Capture the cell that displays the provided text and extract its (x, y) central coordinate. 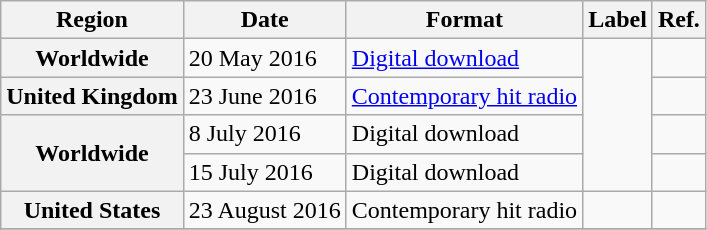
Ref. (678, 20)
United Kingdom (92, 96)
Label (618, 20)
United States (92, 210)
23 August 2016 (264, 210)
15 July 2016 (264, 172)
Region (92, 20)
Date (264, 20)
23 June 2016 (264, 96)
Format (464, 20)
8 July 2016 (264, 134)
20 May 2016 (264, 58)
